Find where the given text appears and provide that cell's center as [X, Y] coordinate. 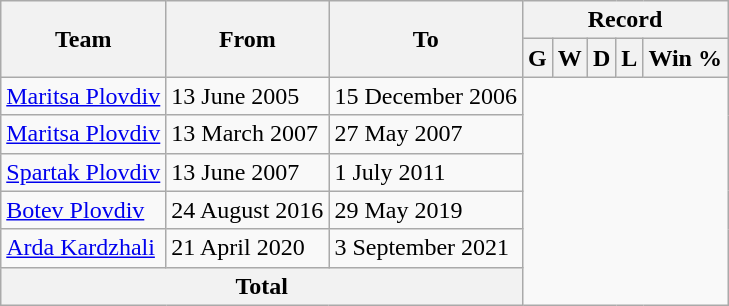
13 June 2007 [248, 172]
3 September 2021 [426, 248]
Arda Kardzhali [84, 248]
W [570, 58]
Win % [686, 58]
27 May 2007 [426, 134]
To [426, 39]
G [538, 58]
29 May 2019 [426, 210]
L [630, 58]
Spartak Plovdiv [84, 172]
21 April 2020 [248, 248]
From [248, 39]
Botev Plovdiv [84, 210]
Record [626, 20]
Team [84, 39]
13 June 2005 [248, 96]
13 March 2007 [248, 134]
24 August 2016 [248, 210]
1 July 2011 [426, 172]
15 December 2006 [426, 96]
D [601, 58]
Total [262, 286]
